From the cell containing the given text, extract its center point as [X, Y] coordinate. 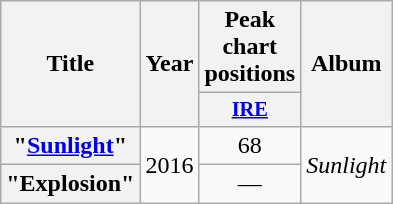
Title [70, 64]
2016 [170, 164]
— [250, 184]
Sunlight [346, 164]
Year [170, 64]
IRE [250, 110]
Album [346, 64]
68 [250, 145]
Peak chart positions [250, 47]
"Sunlight" [70, 145]
"Explosion" [70, 184]
